Search for the cell housing the specified text and yield its [x, y] center coordinate. 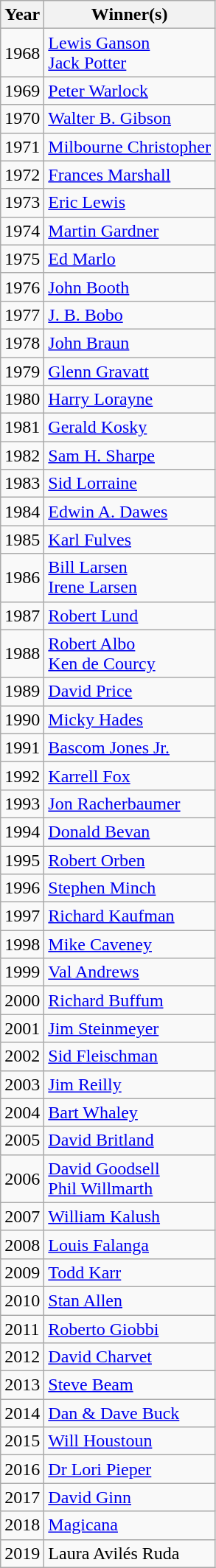
2018 [22, 1525]
1993 [22, 804]
2007 [22, 1216]
Todd Karr [130, 1272]
Bascom Jones Jr. [130, 748]
1970 [22, 119]
Robert AlboKen de Courcy [130, 653]
Richard Kaufman [130, 916]
1971 [22, 147]
Karl Fulves [130, 540]
Edwin A. Dawes [130, 512]
2003 [22, 1084]
1991 [22, 748]
1996 [22, 888]
Sid Fleischman [130, 1056]
Steve Beam [130, 1385]
David GoodsellPhil Willmarth [130, 1178]
Richard Buffum [130, 1000]
2015 [22, 1441]
1995 [22, 860]
1980 [22, 400]
Louis Falanga [130, 1244]
1986 [22, 578]
1973 [22, 203]
Laura Avilés Ruda [130, 1553]
1969 [22, 91]
2010 [22, 1300]
David Britland [130, 1140]
Stephen Minch [130, 888]
Karrell Fox [130, 776]
Peter Warlock [130, 91]
John Booth [130, 287]
Year [22, 15]
Micky Hades [130, 719]
1972 [22, 175]
Sam H. Sharpe [130, 456]
Lewis GansonJack Potter [130, 53]
Jim Steinmeyer [130, 1028]
2005 [22, 1140]
Bill LarsenIrene Larsen [130, 578]
William Kalush [130, 1216]
Will Houstoun [130, 1441]
1989 [22, 691]
2000 [22, 1000]
1985 [22, 540]
Jon Racherbaumer [130, 804]
Frances Marshall [130, 175]
Gerald Kosky [130, 428]
Martin Gardner [130, 231]
2016 [22, 1469]
1981 [22, 428]
2008 [22, 1244]
1994 [22, 832]
2006 [22, 1178]
1982 [22, 456]
David Charvet [130, 1357]
Winner(s) [130, 15]
David Price [130, 691]
John Braun [130, 343]
1992 [22, 776]
1974 [22, 231]
2004 [22, 1112]
Ed Marlo [130, 259]
David Ginn [130, 1497]
Roberto Giobbi [130, 1329]
1978 [22, 343]
1990 [22, 719]
2002 [22, 1056]
1975 [22, 259]
1977 [22, 315]
Jim Reilly [130, 1084]
1984 [22, 512]
Donald Bevan [130, 832]
Stan Allen [130, 1300]
Harry Lorayne [130, 400]
Walter B. Gibson [130, 119]
2017 [22, 1497]
1979 [22, 371]
1983 [22, 484]
1976 [22, 287]
Milbourne Christopher [130, 147]
1987 [22, 616]
2013 [22, 1385]
Mike Caveney [130, 944]
2011 [22, 1329]
2019 [22, 1553]
2014 [22, 1413]
Glenn Gravatt [130, 371]
1988 [22, 653]
1997 [22, 916]
1999 [22, 972]
1968 [22, 53]
Robert Orben [130, 860]
2012 [22, 1357]
Robert Lund [130, 616]
Eric Lewis [130, 203]
Dan & Dave Buck [130, 1413]
2001 [22, 1028]
Dr Lori Pieper [130, 1469]
Magicana [130, 1525]
Bart Whaley [130, 1112]
J. B. Bobo [130, 315]
2009 [22, 1272]
Val Andrews [130, 972]
Sid Lorraine [130, 484]
1998 [22, 944]
